Output the (x, y) coordinate of the center of the cell containing the given text.  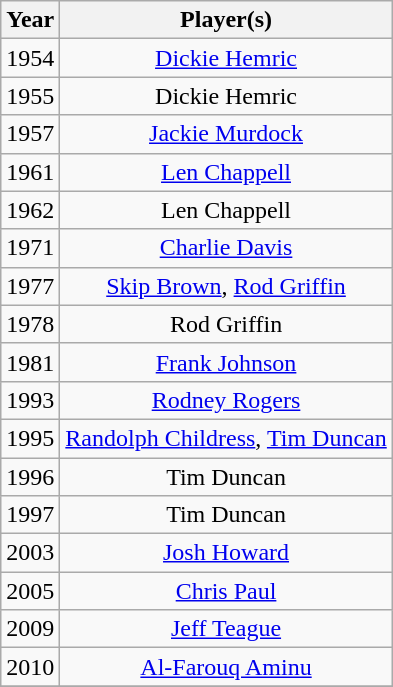
1996 (30, 477)
1977 (30, 286)
Jeff Teague (226, 629)
Chris Paul (226, 591)
Charlie Davis (226, 248)
1961 (30, 172)
1997 (30, 515)
1981 (30, 362)
2010 (30, 667)
Frank Johnson (226, 362)
1995 (30, 438)
Randolph Childress, Tim Duncan (226, 438)
2003 (30, 553)
1955 (30, 96)
1978 (30, 324)
Rod Griffin (226, 324)
Year (30, 20)
Rodney Rogers (226, 400)
Jackie Murdock (226, 134)
Skip Brown, Rod Griffin (226, 286)
Al-Farouq Aminu (226, 667)
1993 (30, 400)
2009 (30, 629)
1954 (30, 58)
Player(s) (226, 20)
Josh Howard (226, 553)
1971 (30, 248)
1957 (30, 134)
1962 (30, 210)
2005 (30, 591)
